Search for the cell housing the specified text and yield its [X, Y] center coordinate. 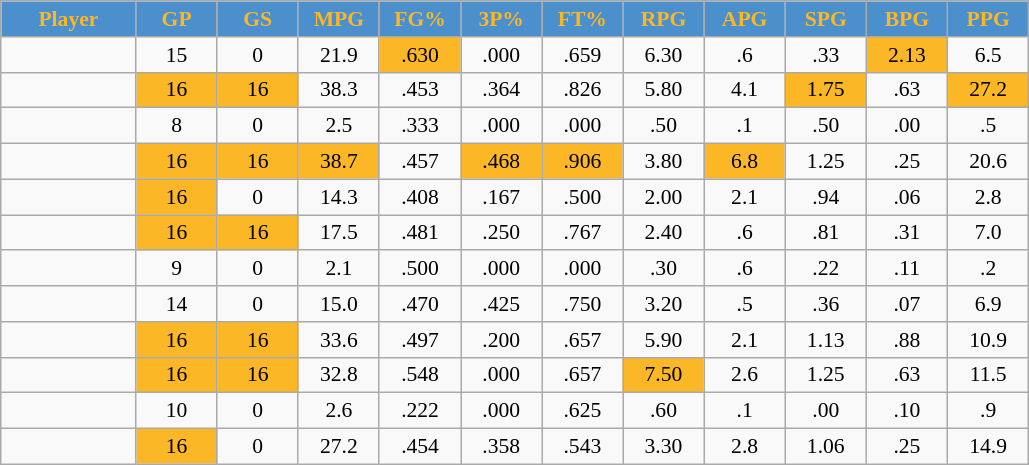
.408 [420, 197]
.659 [582, 55]
.222 [420, 411]
14 [176, 304]
.826 [582, 90]
.250 [502, 233]
.9 [988, 411]
1.06 [826, 447]
9 [176, 269]
SPG [826, 19]
.10 [906, 411]
FT% [582, 19]
.33 [826, 55]
32.8 [338, 375]
3.20 [664, 304]
.497 [420, 340]
GP [176, 19]
FG% [420, 19]
5.80 [664, 90]
14.9 [988, 447]
Player [68, 19]
6.8 [744, 162]
5.90 [664, 340]
.333 [420, 126]
.31 [906, 233]
GS [258, 19]
15.0 [338, 304]
21.9 [338, 55]
6.9 [988, 304]
38.7 [338, 162]
14.3 [338, 197]
6.30 [664, 55]
15 [176, 55]
.2 [988, 269]
PPG [988, 19]
38.3 [338, 90]
MPG [338, 19]
.94 [826, 197]
.88 [906, 340]
3.80 [664, 162]
3P% [502, 19]
.36 [826, 304]
.60 [664, 411]
.630 [420, 55]
.167 [502, 197]
.11 [906, 269]
2.40 [664, 233]
20.6 [988, 162]
7.0 [988, 233]
.543 [582, 447]
4.1 [744, 90]
.481 [420, 233]
.81 [826, 233]
11.5 [988, 375]
.22 [826, 269]
.906 [582, 162]
.200 [502, 340]
.548 [420, 375]
APG [744, 19]
1.13 [826, 340]
.767 [582, 233]
.470 [420, 304]
.364 [502, 90]
RPG [664, 19]
.750 [582, 304]
8 [176, 126]
.358 [502, 447]
2.13 [906, 55]
.453 [420, 90]
.30 [664, 269]
.06 [906, 197]
6.5 [988, 55]
2.5 [338, 126]
33.6 [338, 340]
.07 [906, 304]
.625 [582, 411]
3.30 [664, 447]
.425 [502, 304]
.457 [420, 162]
1.75 [826, 90]
.454 [420, 447]
7.50 [664, 375]
17.5 [338, 233]
BPG [906, 19]
.468 [502, 162]
10 [176, 411]
10.9 [988, 340]
2.00 [664, 197]
